Extract the (x, y) coordinate from the center of the cell holding the provided text.  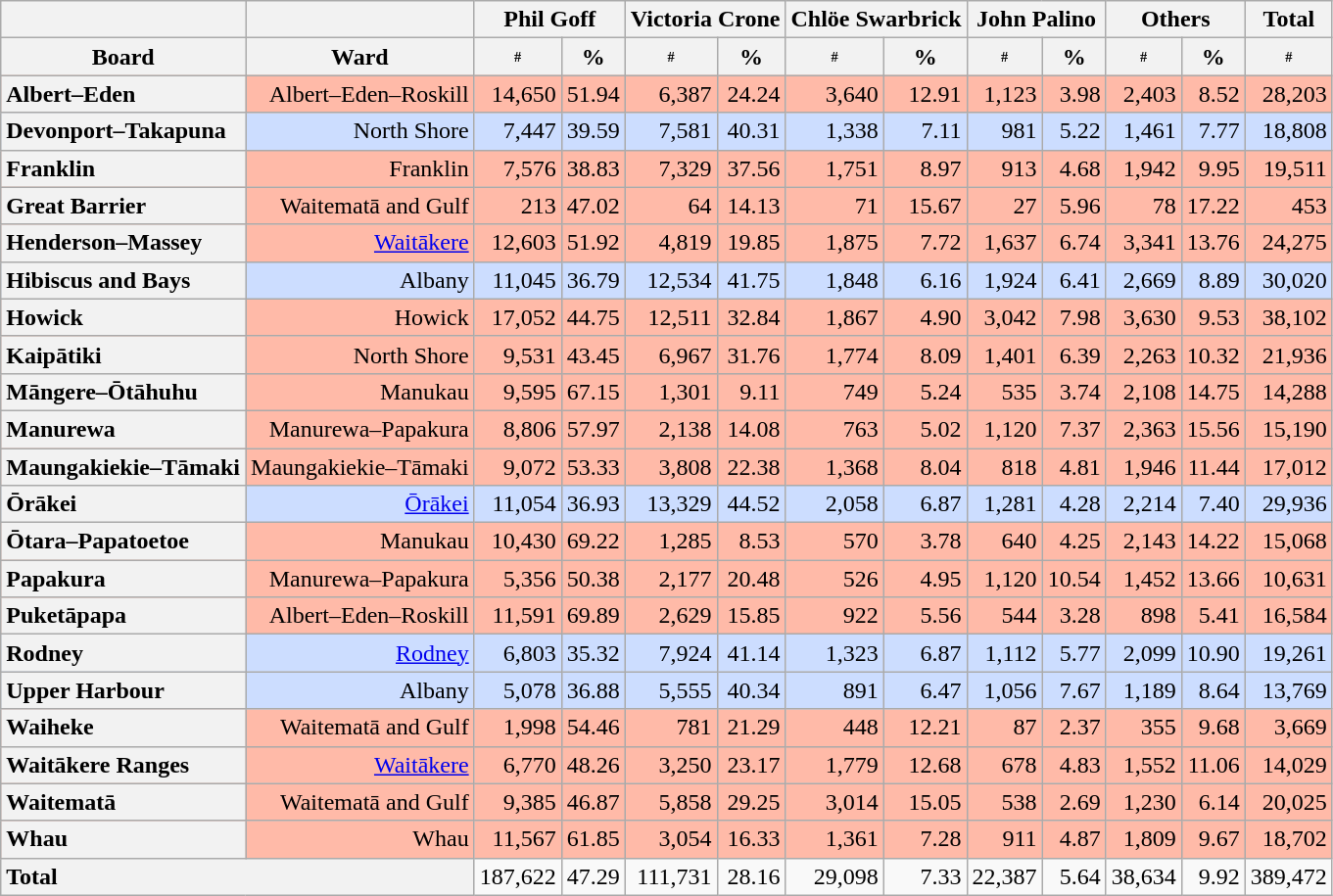
11,045 (517, 280)
6.16 (925, 280)
57.97 (594, 429)
8.53 (751, 542)
2.69 (1073, 802)
2,058 (834, 504)
3,250 (671, 765)
46.87 (594, 802)
6.47 (925, 690)
6,803 (517, 653)
53.33 (594, 467)
8.64 (1213, 690)
8.04 (925, 467)
2,629 (671, 616)
898 (1144, 616)
69.89 (594, 616)
20.48 (751, 579)
15,068 (1289, 542)
1,281 (1005, 504)
9.53 (1213, 317)
78 (1144, 206)
453 (1289, 206)
1,452 (1144, 579)
4.95 (925, 579)
17.22 (1213, 206)
3,042 (1005, 317)
448 (834, 728)
913 (1005, 168)
818 (1005, 467)
111,731 (671, 876)
61.85 (594, 839)
1,461 (1144, 131)
9.95 (1213, 168)
1,361 (834, 839)
15,190 (1289, 429)
Waitākere Ranges (123, 765)
2,403 (1144, 94)
30,020 (1289, 280)
1,751 (834, 168)
10,631 (1289, 579)
4.25 (1073, 542)
Manurewa (123, 429)
Hibiscus and Bays (123, 280)
15.67 (925, 206)
Henderson–Massey (123, 243)
1,924 (1005, 280)
1,774 (834, 354)
1,875 (834, 243)
4.87 (1073, 839)
21,936 (1289, 354)
2,669 (1144, 280)
6.14 (1213, 802)
16,584 (1289, 616)
5.56 (925, 616)
5.24 (925, 392)
640 (1005, 542)
18,808 (1289, 131)
10,430 (517, 542)
5,555 (671, 690)
538 (1005, 802)
3,640 (834, 94)
12,603 (517, 243)
32.84 (751, 317)
1,401 (1005, 354)
38,634 (1144, 876)
22.38 (751, 467)
Board (123, 57)
10.90 (1213, 653)
1,189 (1144, 690)
544 (1005, 616)
9.92 (1213, 876)
1,809 (1144, 839)
5,078 (517, 690)
21.29 (751, 728)
14,029 (1289, 765)
1,123 (1005, 94)
8.09 (925, 354)
187,622 (517, 876)
5,356 (517, 579)
3,014 (834, 802)
40.31 (751, 131)
John Palino (1036, 20)
Waiheke (123, 728)
6,967 (671, 354)
3,808 (671, 467)
3,669 (1289, 728)
28.16 (751, 876)
47.02 (594, 206)
36.93 (594, 504)
18,702 (1289, 839)
14,288 (1289, 392)
27 (1005, 206)
10.32 (1213, 354)
Others (1175, 20)
3.74 (1073, 392)
24,275 (1289, 243)
29,936 (1289, 504)
41.14 (751, 653)
Papakura (123, 579)
1,112 (1005, 653)
16.33 (751, 839)
15.05 (925, 802)
36.88 (594, 690)
15.85 (751, 616)
17,012 (1289, 467)
355 (1144, 728)
48.26 (594, 765)
6,387 (671, 94)
38.83 (594, 168)
5.41 (1213, 616)
3.28 (1073, 616)
7.28 (925, 839)
7,329 (671, 168)
51.92 (594, 243)
69.22 (594, 542)
50.38 (594, 579)
29.25 (751, 802)
Upper Harbour (123, 690)
15.56 (1213, 429)
11,567 (517, 839)
19,511 (1289, 168)
678 (1005, 765)
535 (1005, 392)
2,099 (1144, 653)
3,054 (671, 839)
7.72 (925, 243)
8.52 (1213, 94)
14.13 (751, 206)
11,591 (517, 616)
Waitematā (123, 802)
526 (834, 579)
7,447 (517, 131)
8,806 (517, 429)
5.22 (1073, 131)
749 (834, 392)
9,531 (517, 354)
67.15 (594, 392)
7.67 (1073, 690)
11.44 (1213, 467)
1,323 (834, 653)
4,819 (671, 243)
5.02 (925, 429)
12,511 (671, 317)
71 (834, 206)
44.52 (751, 504)
4.83 (1073, 765)
41.75 (751, 280)
1,368 (834, 467)
1,998 (517, 728)
24.24 (751, 94)
1,779 (834, 765)
7.98 (1073, 317)
39.59 (594, 131)
28,203 (1289, 94)
5.64 (1073, 876)
17,052 (517, 317)
64 (671, 206)
9,072 (517, 467)
911 (1005, 839)
47.29 (594, 876)
891 (834, 690)
7.37 (1073, 429)
5,858 (671, 802)
Devonport–Takapuna (123, 131)
6,770 (517, 765)
9.68 (1213, 728)
2,363 (1144, 429)
1,056 (1005, 690)
Great Barrier (123, 206)
4.28 (1073, 504)
1,637 (1005, 243)
87 (1005, 728)
Puketāpapa (123, 616)
7.33 (925, 876)
389,472 (1289, 876)
781 (671, 728)
Albert–Eden (123, 94)
4.68 (1073, 168)
1,285 (671, 542)
12.68 (925, 765)
23.17 (751, 765)
Ward (360, 57)
Chlöe Swarbrick (876, 20)
1,942 (1144, 168)
13,769 (1289, 690)
6.41 (1073, 280)
13.66 (1213, 579)
29,098 (834, 876)
1,230 (1144, 802)
2,138 (671, 429)
7,581 (671, 131)
8.97 (925, 168)
3,341 (1144, 243)
31.76 (751, 354)
5.96 (1073, 206)
12.91 (925, 94)
2,143 (1144, 542)
Ōtara–Papatoetoe (123, 542)
20,025 (1289, 802)
9.67 (1213, 839)
14.08 (751, 429)
1,867 (834, 317)
4.90 (925, 317)
13.76 (1213, 243)
43.45 (594, 354)
14,650 (517, 94)
54.46 (594, 728)
36.79 (594, 280)
2,263 (1144, 354)
3,630 (1144, 317)
37.56 (751, 168)
922 (834, 616)
7.77 (1213, 131)
7,924 (671, 653)
570 (834, 542)
2.37 (1073, 728)
51.94 (594, 94)
38,102 (1289, 317)
1,552 (1144, 765)
7,576 (517, 168)
9,385 (517, 802)
14.75 (1213, 392)
12.21 (925, 728)
8.89 (1213, 280)
2,108 (1144, 392)
13,329 (671, 504)
6.39 (1073, 354)
1,301 (671, 392)
3.78 (925, 542)
22,387 (1005, 876)
40.34 (751, 690)
5.77 (1073, 653)
19,261 (1289, 653)
11.06 (1213, 765)
Māngere–Ōtāhuhu (123, 392)
2,214 (1144, 504)
213 (517, 206)
Victoria Crone (705, 20)
1,946 (1144, 467)
9,595 (517, 392)
9.11 (751, 392)
7.40 (1213, 504)
1,848 (834, 280)
12,534 (671, 280)
19.85 (751, 243)
14.22 (1213, 542)
11,054 (517, 504)
4.81 (1073, 467)
Phil Goff (549, 20)
2,177 (671, 579)
981 (1005, 131)
6.74 (1073, 243)
7.11 (925, 131)
10.54 (1073, 579)
1,338 (834, 131)
3.98 (1073, 94)
763 (834, 429)
Kaipātiki (123, 354)
44.75 (594, 317)
35.32 (594, 653)
